Pinpoint the cell where the given text exists, returning its [x, y] midpoint coordinate. 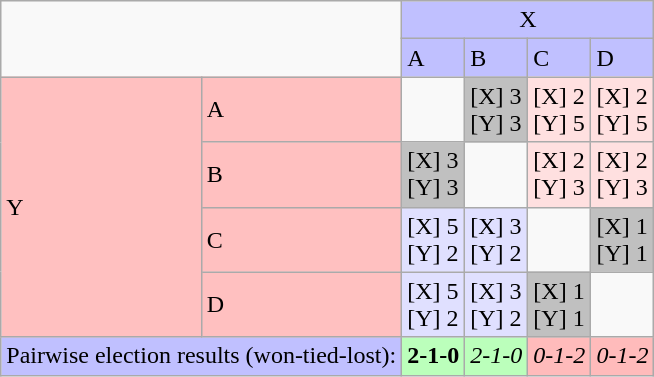
Y [101, 207]
X [528, 20]
Pairwise election results (won-tied-lost): [202, 356]
